Capture the cell that displays the provided text and extract its [X, Y] central coordinate. 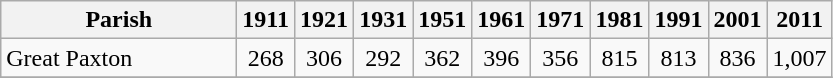
1981 [620, 20]
2011 [800, 20]
836 [738, 58]
1921 [324, 20]
306 [324, 58]
1951 [442, 20]
813 [678, 58]
1991 [678, 20]
Great Paxton [119, 58]
356 [560, 58]
1971 [560, 20]
Parish [119, 20]
1931 [384, 20]
1,007 [800, 58]
268 [266, 58]
2001 [738, 20]
1961 [502, 20]
815 [620, 58]
396 [502, 58]
362 [442, 58]
292 [384, 58]
1911 [266, 20]
